Pinpoint the cell where the given text exists, returning its [X, Y] midpoint coordinate. 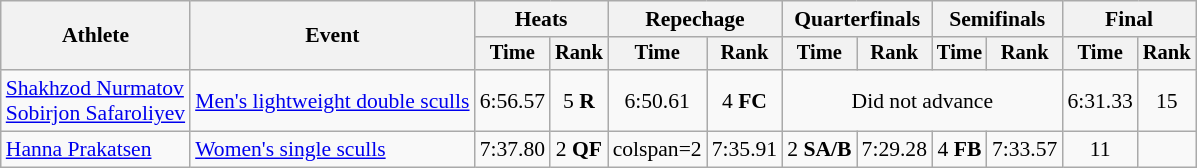
Semifinals [997, 19]
4 FB [960, 150]
11 [1100, 150]
Men's lightweight double sculls [332, 100]
Athlete [96, 36]
Repechage [696, 19]
Heats [542, 19]
2 QF [579, 150]
15 [1167, 100]
Final [1128, 19]
7:29.28 [894, 150]
Women's single sculls [332, 150]
Shakhzod NurmatovSobirjon Safaroliyev [96, 100]
4 FC [744, 100]
Hanna Prakatsen [96, 150]
5 R [579, 100]
6:31.33 [1100, 100]
6:50.61 [658, 100]
7:33.57 [1024, 150]
Quarterfinals [857, 19]
Event [332, 36]
2 SA/B [819, 150]
7:37.80 [512, 150]
7:35.91 [744, 150]
Did not advance [922, 100]
6:56.57 [512, 100]
colspan=2 [658, 150]
